Output the [x, y] coordinate of the center of the cell containing the given text.  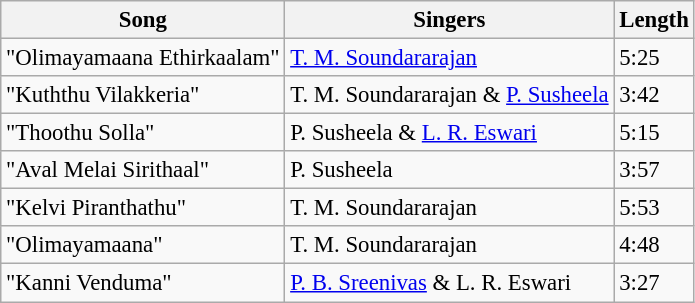
P. Susheela & L. R. Eswari [450, 133]
"Olimayamaana" [143, 245]
3:42 [654, 95]
Length [654, 20]
3:27 [654, 283]
T. M. Soundararajan & P. Susheela [450, 95]
"Olimayamaana Ethirkaalam" [143, 58]
3:57 [654, 170]
P. B. Sreenivas & L. R. Eswari [450, 283]
"Kanni Venduma" [143, 283]
"Kuththu Vilakkeria" [143, 95]
Singers [450, 20]
5:25 [654, 58]
Song [143, 20]
5:53 [654, 208]
"Kelvi Piranthathu" [143, 208]
"Aval Melai Sirithaal" [143, 170]
"Thoothu Solla" [143, 133]
P. Susheela [450, 170]
4:48 [654, 245]
5:15 [654, 133]
